Search for the cell housing the specified text and yield its [x, y] center coordinate. 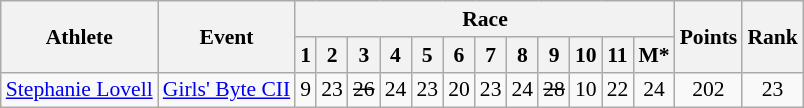
Race [484, 19]
20 [459, 90]
6 [459, 55]
26 [364, 90]
11 [618, 55]
4 [396, 55]
2 [332, 55]
Rank [772, 36]
22 [618, 90]
Girls' Byte CII [227, 90]
28 [554, 90]
1 [306, 55]
M* [654, 55]
5 [427, 55]
Athlete [80, 36]
8 [522, 55]
3 [364, 55]
202 [709, 90]
Stephanie Lovell [80, 90]
Event [227, 36]
Points [709, 36]
7 [491, 55]
